Output the (x, y) coordinate of the center of the cell containing the given text.  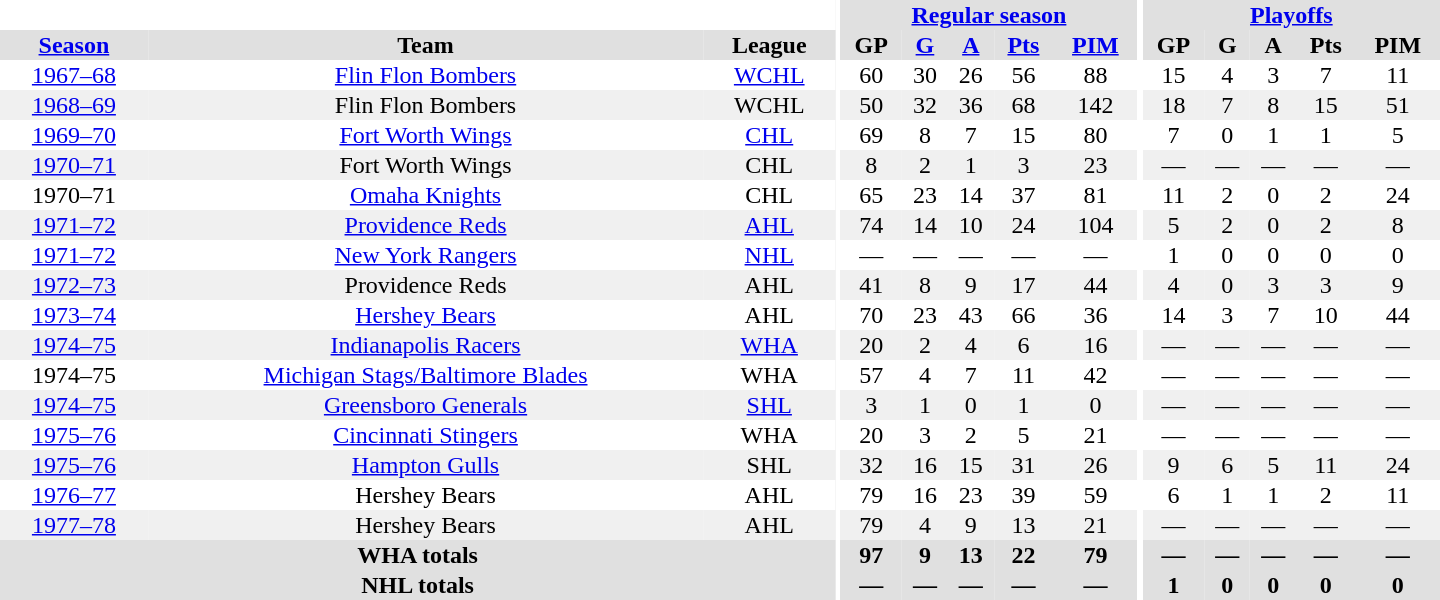
22 (1024, 555)
88 (1095, 75)
39 (1024, 495)
Team (426, 45)
Hampton Gulls (426, 465)
1976–77 (74, 495)
41 (871, 285)
1972–73 (74, 285)
1968–69 (74, 105)
66 (1024, 315)
Omaha Knights (426, 195)
50 (871, 105)
51 (1398, 105)
Cincinnati Stingers (426, 435)
30 (925, 75)
18 (1174, 105)
74 (871, 225)
31 (1024, 465)
Playoffs (1292, 15)
68 (1024, 105)
1973–74 (74, 315)
Season (74, 45)
NHL totals (418, 585)
81 (1095, 195)
69 (871, 135)
1969–70 (74, 135)
1967–68 (74, 75)
1977–78 (74, 525)
Greensboro Generals (426, 405)
57 (871, 375)
70 (871, 315)
43 (971, 315)
56 (1024, 75)
37 (1024, 195)
59 (1095, 495)
New York Rangers (426, 255)
60 (871, 75)
League (769, 45)
WHA totals (418, 555)
65 (871, 195)
Michigan Stags/Baltimore Blades (426, 375)
97 (871, 555)
80 (1095, 135)
104 (1095, 225)
Indianapolis Racers (426, 345)
142 (1095, 105)
Regular season (988, 15)
17 (1024, 285)
42 (1095, 375)
NHL (769, 255)
